Find where the given text appears and provide that cell's center as (x, y) coordinate. 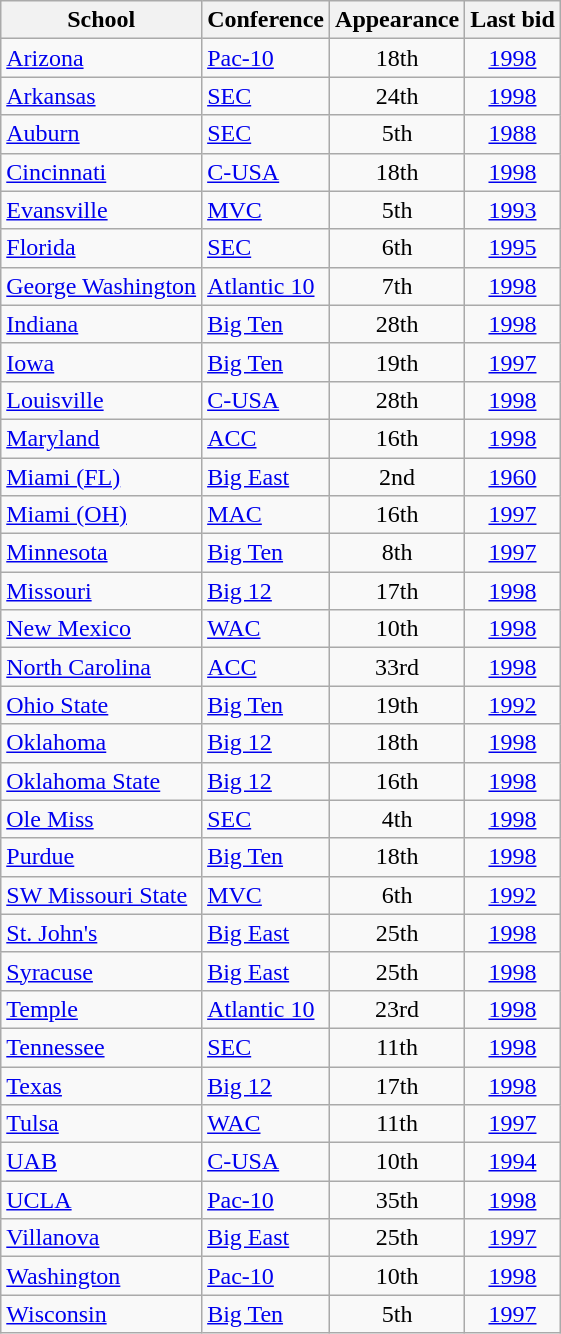
Miami (OH) (102, 515)
George Washington (102, 286)
Last bid (513, 20)
Tennessee (102, 1047)
Ohio State (102, 705)
1993 (513, 210)
8th (398, 553)
Texas (102, 1085)
Oklahoma (102, 743)
Arkansas (102, 96)
Washington (102, 1276)
Iowa (102, 362)
SW Missouri State (102, 895)
St. John's (102, 933)
Maryland (102, 438)
Arizona (102, 58)
Purdue (102, 857)
Evansville (102, 210)
Appearance (398, 20)
1988 (513, 134)
Tulsa (102, 1124)
Ole Miss (102, 819)
MAC (266, 515)
School (102, 20)
23rd (398, 1009)
1994 (513, 1162)
Miami (FL) (102, 477)
24th (398, 96)
Cincinnati (102, 172)
Minnesota (102, 553)
North Carolina (102, 667)
7th (398, 286)
4th (398, 819)
UCLA (102, 1200)
2nd (398, 477)
Indiana (102, 324)
35th (398, 1200)
Auburn (102, 134)
Villanova (102, 1238)
Louisville (102, 400)
Temple (102, 1009)
Conference (266, 20)
Syracuse (102, 971)
Oklahoma State (102, 781)
Florida (102, 248)
Wisconsin (102, 1314)
UAB (102, 1162)
33rd (398, 667)
1960 (513, 477)
Missouri (102, 591)
New Mexico (102, 629)
1995 (513, 248)
